Capture the cell that displays the provided text and extract its [X, Y] central coordinate. 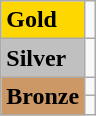
Silver [43, 58]
Gold [43, 20]
Bronze [43, 96]
